Output the [X, Y] coordinate of the center of the cell containing the given text.  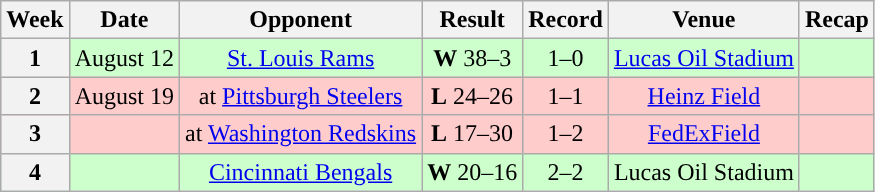
Week [35, 20]
1–0 [566, 58]
Result [472, 20]
at Pittsburgh Steelers [301, 96]
1–2 [566, 134]
Record [566, 20]
3 [35, 134]
Venue [704, 20]
L 24–26 [472, 96]
August 19 [124, 96]
FedExField [704, 134]
Cincinnati Bengals [301, 172]
Heinz Field [704, 96]
Opponent [301, 20]
Recap [836, 20]
Date [124, 20]
4 [35, 172]
1–1 [566, 96]
at Washington Redskins [301, 134]
2–2 [566, 172]
L 17–30 [472, 134]
W 38–3 [472, 58]
St. Louis Rams [301, 58]
W 20–16 [472, 172]
2 [35, 96]
August 12 [124, 58]
1 [35, 58]
